Find where the given text appears and provide that cell's center as (x, y) coordinate. 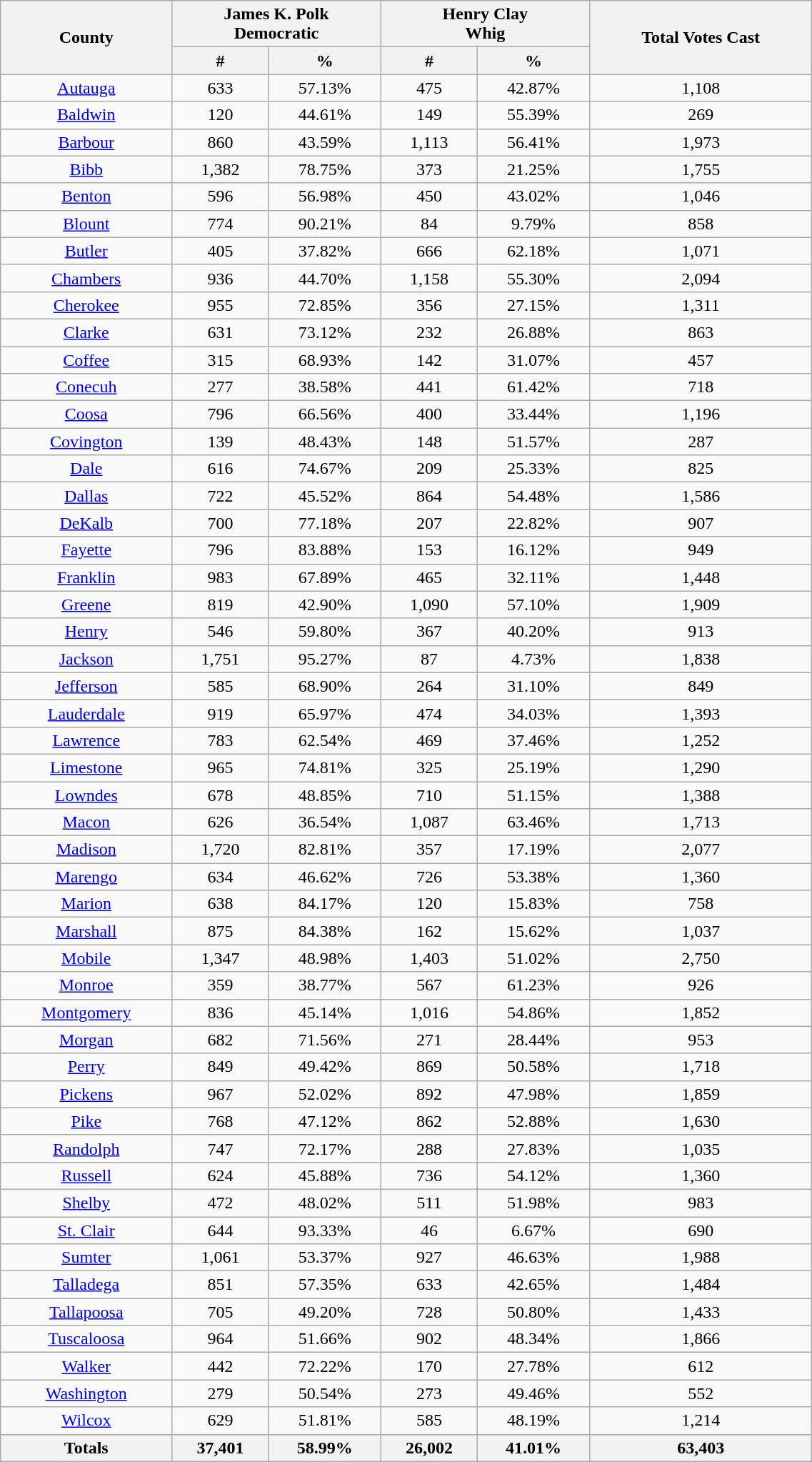
629 (221, 1421)
Butler (86, 251)
315 (221, 359)
967 (221, 1094)
82.81% (324, 850)
Fayette (86, 550)
902 (429, 1339)
892 (429, 1094)
16.12% (534, 550)
148 (429, 442)
62.18% (534, 251)
1,290 (700, 767)
59.80% (324, 632)
279 (221, 1393)
1,973 (700, 142)
50.80% (534, 1312)
Conecuh (86, 387)
42.87% (534, 88)
1,158 (429, 278)
264 (429, 686)
705 (221, 1312)
964 (221, 1339)
1,347 (221, 958)
47.12% (324, 1121)
209 (429, 469)
65.97% (324, 713)
50.54% (324, 1393)
Marengo (86, 877)
57.13% (324, 88)
474 (429, 713)
356 (429, 305)
48.98% (324, 958)
31.10% (534, 686)
Sumter (86, 1258)
747 (221, 1148)
49.42% (324, 1067)
1,448 (700, 577)
552 (700, 1393)
31.07% (534, 359)
Tuscaloosa (86, 1339)
54.86% (534, 1013)
Washington (86, 1393)
40.20% (534, 632)
1,586 (700, 496)
Lowndes (86, 795)
Totals (86, 1448)
57.10% (534, 605)
Pickens (86, 1094)
927 (429, 1258)
926 (700, 985)
48.02% (324, 1203)
819 (221, 605)
142 (429, 359)
1,382 (221, 169)
Henry ClayWhig (485, 24)
718 (700, 387)
1,087 (429, 822)
55.30% (534, 278)
626 (221, 822)
469 (429, 740)
1,713 (700, 822)
Greene (86, 605)
73.12% (324, 332)
546 (221, 632)
4.73% (534, 659)
Lauderdale (86, 713)
1,071 (700, 251)
875 (221, 931)
678 (221, 795)
37,401 (221, 1448)
616 (221, 469)
36.54% (324, 822)
95.27% (324, 659)
27.15% (534, 305)
63,403 (700, 1448)
Total Votes Cast (700, 37)
51.98% (534, 1203)
Henry (86, 632)
269 (700, 115)
624 (221, 1175)
1,388 (700, 795)
1,718 (700, 1067)
Coffee (86, 359)
862 (429, 1121)
634 (221, 877)
722 (221, 496)
42.90% (324, 605)
1,859 (700, 1094)
21.25% (534, 169)
232 (429, 332)
Shelby (86, 1203)
869 (429, 1067)
77.18% (324, 523)
74.81% (324, 767)
631 (221, 332)
Limestone (86, 767)
774 (221, 224)
153 (429, 550)
50.58% (534, 1067)
170 (429, 1366)
475 (429, 88)
52.02% (324, 1094)
457 (700, 359)
74.67% (324, 469)
Lawrence (86, 740)
Russell (86, 1175)
612 (700, 1366)
46.63% (534, 1258)
Dallas (86, 496)
271 (429, 1040)
38.77% (324, 985)
Marshall (86, 931)
72.17% (324, 1148)
43.02% (534, 197)
1,046 (700, 197)
Chambers (86, 278)
1,866 (700, 1339)
1,484 (700, 1285)
1,988 (700, 1258)
93.33% (324, 1230)
1,403 (429, 958)
287 (700, 442)
Covington (86, 442)
913 (700, 632)
28.44% (534, 1040)
32.11% (534, 577)
6.67% (534, 1230)
965 (221, 767)
1,090 (429, 605)
Marion (86, 904)
149 (429, 115)
63.46% (534, 822)
359 (221, 985)
955 (221, 305)
46.62% (324, 877)
27.83% (534, 1148)
44.70% (324, 278)
56.98% (324, 197)
567 (429, 985)
2,750 (700, 958)
38.58% (324, 387)
53.37% (324, 1258)
68.93% (324, 359)
15.83% (534, 904)
22.82% (534, 523)
Tallapoosa (86, 1312)
26,002 (429, 1448)
1,751 (221, 659)
1,755 (700, 169)
33.44% (534, 414)
325 (429, 767)
25.33% (534, 469)
72.22% (324, 1366)
Walker (86, 1366)
47.98% (534, 1094)
48.43% (324, 442)
James K. PolkDemocratic (276, 24)
55.39% (534, 115)
84.17% (324, 904)
90.21% (324, 224)
851 (221, 1285)
78.75% (324, 169)
277 (221, 387)
62.54% (324, 740)
367 (429, 632)
Perry (86, 1067)
Jefferson (86, 686)
42.65% (534, 1285)
51.81% (324, 1421)
83.88% (324, 550)
52.88% (534, 1121)
9.79% (534, 224)
726 (429, 877)
860 (221, 142)
53.38% (534, 877)
St. Clair (86, 1230)
1,252 (700, 740)
Mobile (86, 958)
700 (221, 523)
61.42% (534, 387)
1,061 (221, 1258)
1,108 (700, 88)
1,393 (700, 713)
57.35% (324, 1285)
472 (221, 1203)
49.20% (324, 1312)
666 (429, 251)
400 (429, 414)
51.57% (534, 442)
56.41% (534, 142)
1,630 (700, 1121)
836 (221, 1013)
Clarke (86, 332)
Monroe (86, 985)
Baldwin (86, 115)
68.90% (324, 686)
139 (221, 442)
54.48% (534, 496)
768 (221, 1121)
15.62% (534, 931)
Macon (86, 822)
1,196 (700, 414)
919 (221, 713)
1,852 (700, 1013)
Wilcox (86, 1421)
44.61% (324, 115)
373 (429, 169)
465 (429, 577)
48.34% (534, 1339)
58.99% (324, 1448)
949 (700, 550)
288 (429, 1148)
936 (221, 278)
511 (429, 1203)
41.01% (534, 1448)
783 (221, 740)
45.52% (324, 496)
Barbour (86, 142)
Coosa (86, 414)
46 (429, 1230)
87 (429, 659)
2,077 (700, 850)
728 (429, 1312)
34.03% (534, 713)
907 (700, 523)
72.85% (324, 305)
953 (700, 1040)
450 (429, 197)
26.88% (534, 332)
825 (700, 469)
441 (429, 387)
66.56% (324, 414)
Madison (86, 850)
84 (429, 224)
207 (429, 523)
Dale (86, 469)
43.59% (324, 142)
Bibb (86, 169)
25.19% (534, 767)
Cherokee (86, 305)
County (86, 37)
162 (429, 931)
Talladega (86, 1285)
1,037 (700, 931)
357 (429, 850)
644 (221, 1230)
758 (700, 904)
596 (221, 197)
48.19% (534, 1421)
71.56% (324, 1040)
442 (221, 1366)
51.66% (324, 1339)
Pike (86, 1121)
863 (700, 332)
Autauga (86, 88)
690 (700, 1230)
1,214 (700, 1421)
273 (429, 1393)
1,035 (700, 1148)
37.46% (534, 740)
1,433 (700, 1312)
49.46% (534, 1393)
45.88% (324, 1175)
858 (700, 224)
1,720 (221, 850)
51.02% (534, 958)
1,838 (700, 659)
864 (429, 496)
1,016 (429, 1013)
736 (429, 1175)
1,909 (700, 605)
51.15% (534, 795)
Franklin (86, 577)
45.14% (324, 1013)
405 (221, 251)
Jackson (86, 659)
Benton (86, 197)
48.85% (324, 795)
682 (221, 1040)
17.19% (534, 850)
1,113 (429, 142)
54.12% (534, 1175)
1,311 (700, 305)
Randolph (86, 1148)
27.78% (534, 1366)
Montgomery (86, 1013)
Morgan (86, 1040)
DeKalb (86, 523)
638 (221, 904)
67.89% (324, 577)
Blount (86, 224)
61.23% (534, 985)
710 (429, 795)
2,094 (700, 278)
37.82% (324, 251)
84.38% (324, 931)
